Return [X, Y] of the center of cell containing provided text 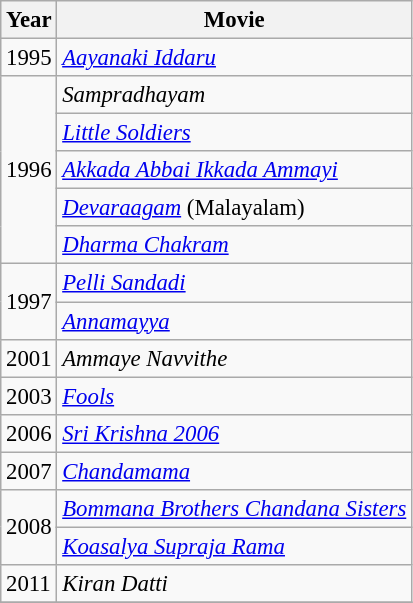
Devaraagam (Malayalam) [234, 208]
2007 [29, 471]
Sampradhayam [234, 95]
2008 [29, 528]
Bommana Brothers Chandana Sisters [234, 509]
Sri Krishna 2006 [234, 433]
1995 [29, 58]
Aayanaki Iddaru [234, 58]
2011 [29, 584]
Ammaye Navvithe [234, 358]
Koasalya Supraja Rama [234, 546]
2001 [29, 358]
Little Soldiers [234, 133]
2003 [29, 396]
Movie [234, 20]
Chandamama [234, 471]
2006 [29, 433]
Pelli Sandadi [234, 283]
1997 [29, 302]
Akkada Abbai Ikkada Ammayi [234, 170]
Kiran Datti [234, 584]
Fools [234, 396]
Dharma Chakram [234, 245]
1996 [29, 170]
Year [29, 20]
Annamayya [234, 321]
